Identify which cell holds the provided text, then report its [x, y] central coordinate. 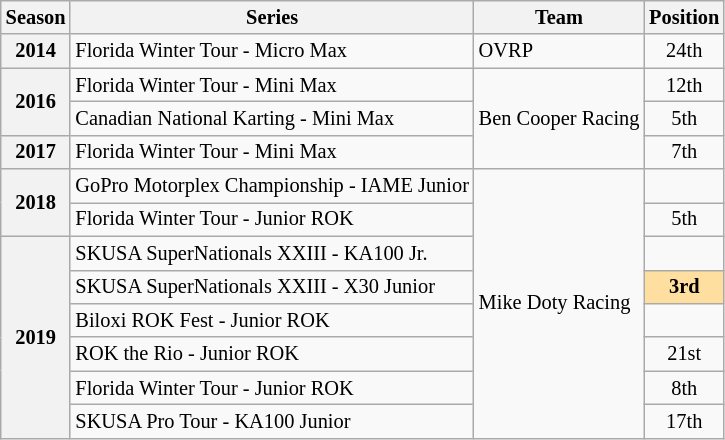
Florida Winter Tour - Micro Max [272, 51]
SKUSA SuperNationals XXIII - X30 Junior [272, 287]
Mike Doty Racing [559, 304]
3rd [684, 287]
Biloxi ROK Fest - Junior ROK [272, 320]
2016 [36, 102]
Season [36, 17]
Team [559, 17]
17th [684, 421]
SKUSA SuperNationals XXIII - KA100 Jr. [272, 253]
12th [684, 85]
Ben Cooper Racing [559, 118]
2014 [36, 51]
GoPro Motorplex Championship - IAME Junior [272, 186]
SKUSA Pro Tour - KA100 Junior [272, 421]
Series [272, 17]
2019 [36, 337]
21st [684, 354]
ROK the Rio - Junior ROK [272, 354]
24th [684, 51]
OVRP [559, 51]
2017 [36, 152]
Position [684, 17]
2018 [36, 202]
7th [684, 152]
Canadian National Karting - Mini Max [272, 118]
8th [684, 388]
